Identify which cell holds the provided text, then report its (x, y) central coordinate. 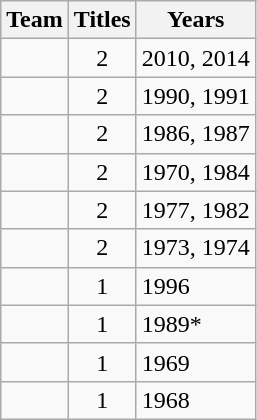
1989* (196, 324)
1973, 1974 (196, 248)
1986, 1987 (196, 134)
Titles (102, 20)
1977, 1982 (196, 210)
1970, 1984 (196, 172)
Years (196, 20)
1996 (196, 286)
1969 (196, 362)
2010, 2014 (196, 58)
1990, 1991 (196, 96)
Team (35, 20)
1968 (196, 400)
